Return the [X, Y] coordinate for the center point of the cell that contains the specified text.  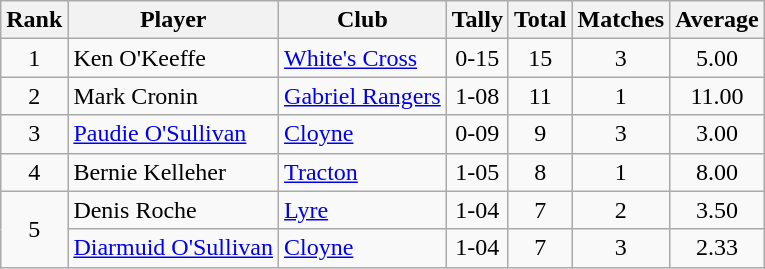
5 [34, 229]
4 [34, 172]
Ken O'Keeffe [174, 58]
Total [540, 20]
15 [540, 58]
0-15 [477, 58]
White's Cross [363, 58]
8 [540, 172]
Lyre [363, 210]
Bernie Kelleher [174, 172]
8.00 [718, 172]
1-08 [477, 96]
Diarmuid O'Sullivan [174, 248]
1-05 [477, 172]
Player [174, 20]
11 [540, 96]
0-09 [477, 134]
Average [718, 20]
Gabriel Rangers [363, 96]
Rank [34, 20]
2.33 [718, 248]
Club [363, 20]
11.00 [718, 96]
Tracton [363, 172]
Matches [621, 20]
Tally [477, 20]
9 [540, 134]
Denis Roche [174, 210]
Mark Cronin [174, 96]
Paudie O'Sullivan [174, 134]
5.00 [718, 58]
3.00 [718, 134]
3.50 [718, 210]
